From the cell containing the given text, extract its center point as [x, y] coordinate. 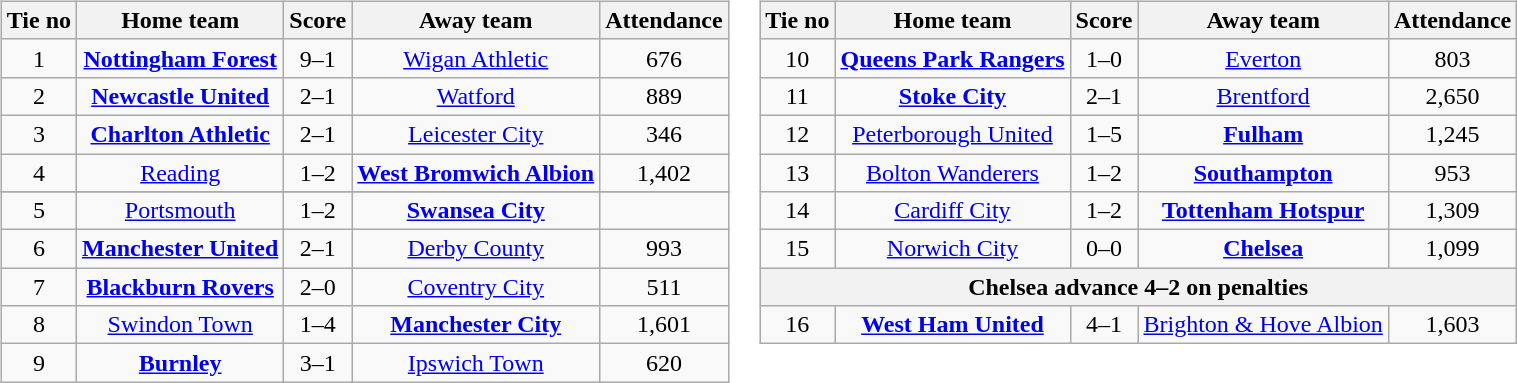
14 [798, 211]
Peterborough United [952, 134]
10 [798, 58]
8 [38, 325]
511 [664, 287]
1–4 [318, 325]
0–0 [1104, 249]
1,402 [664, 173]
2,650 [1452, 96]
Blackburn Rovers [180, 287]
7 [38, 287]
Swansea City [476, 211]
Everton [1263, 58]
West Ham United [952, 325]
Burnley [180, 363]
Portsmouth [180, 211]
Ipswich Town [476, 363]
Leicester City [476, 134]
Manchester United [180, 249]
Coventry City [476, 287]
1,309 [1452, 211]
Chelsea [1263, 249]
Southampton [1263, 173]
Queens Park Rangers [952, 58]
12 [798, 134]
Tottenham Hotspur [1263, 211]
346 [664, 134]
803 [1452, 58]
1–5 [1104, 134]
5 [38, 211]
Newcastle United [180, 96]
Derby County [476, 249]
11 [798, 96]
Brentford [1263, 96]
Fulham [1263, 134]
9–1 [318, 58]
889 [664, 96]
Reading [180, 173]
16 [798, 325]
620 [664, 363]
Wigan Athletic [476, 58]
Cardiff City [952, 211]
2 [38, 96]
Manchester City [476, 325]
4 [38, 173]
West Bromwich Albion [476, 173]
Stoke City [952, 96]
1,601 [664, 325]
9 [38, 363]
1,245 [1452, 134]
1,603 [1452, 325]
13 [798, 173]
6 [38, 249]
676 [664, 58]
Brighton & Hove Albion [1263, 325]
Swindon Town [180, 325]
Norwich City [952, 249]
Chelsea advance 4–2 on penalties [1138, 287]
Nottingham Forest [180, 58]
1,099 [1452, 249]
Watford [476, 96]
3–1 [318, 363]
1 [38, 58]
4–1 [1104, 325]
1–0 [1104, 58]
993 [664, 249]
3 [38, 134]
953 [1452, 173]
2–0 [318, 287]
15 [798, 249]
Charlton Athletic [180, 134]
Bolton Wanderers [952, 173]
